Find where the given text appears and provide that cell's center as [x, y] coordinate. 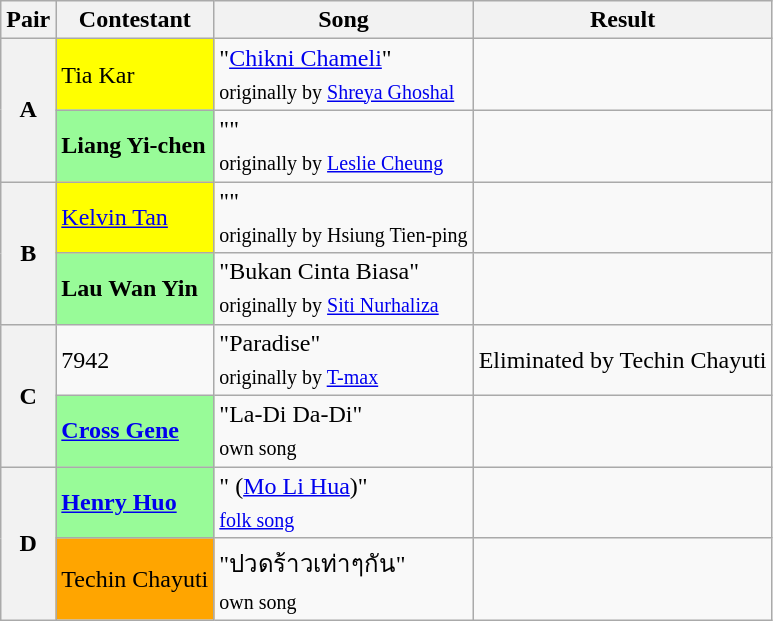
A [28, 110]
"Bukan Cinta Biasa"originally by Siti Nurhaliza [344, 288]
Liang Yi-chen [135, 146]
Techin Chayuti [135, 579]
Song [344, 20]
Tia Kar [135, 74]
B [28, 254]
D [28, 544]
C [28, 396]
Henry Huo [135, 502]
Pair [28, 20]
"ปวดร้าวเท่าๆกัน"own song [344, 579]
"Paradise"originally by T-max [344, 360]
"Chikni Chameli"originally by Shreya Ghoshal [344, 74]
""originally by Leslie Cheung [344, 146]
7942 [135, 360]
Contestant [135, 20]
"La-Di Da-Di"own song [344, 432]
" (Mo Li Hua)"folk song [344, 502]
Cross Gene [135, 432]
Kelvin Tan [135, 218]
Lau Wan Yin [135, 288]
Result [622, 20]
Eliminated by Techin Chayuti [622, 360]
""originally by Hsiung Tien-ping [344, 218]
